Find where the given text appears and provide that cell's center as (x, y) coordinate. 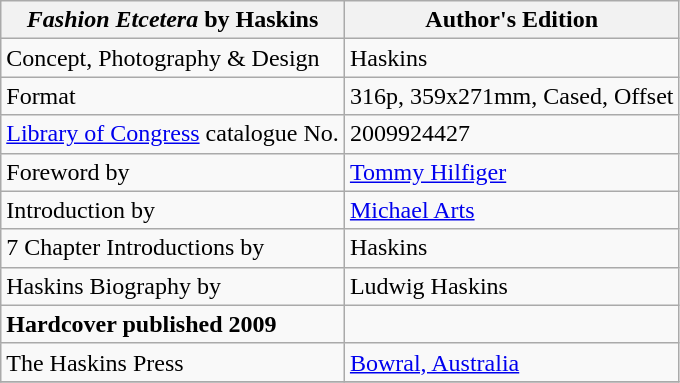
Bowral, Australia (512, 362)
Concept, Photography & Design (173, 58)
The Haskins Press (173, 362)
Foreword by (173, 172)
2009924427 (512, 134)
Introduction by (173, 210)
7 Chapter Introductions by (173, 248)
Format (173, 96)
Michael Arts (512, 210)
Fashion Etcetera by Haskins (173, 20)
Haskins Biography by (173, 286)
316p, 359x271mm, Cased, Offset (512, 96)
Tommy Hilfiger (512, 172)
Library of Congress catalogue No. (173, 134)
Author's Edition (512, 20)
Hardcover published 2009 (173, 324)
Ludwig Haskins (512, 286)
